Return (X, Y) of the center of cell containing provided text 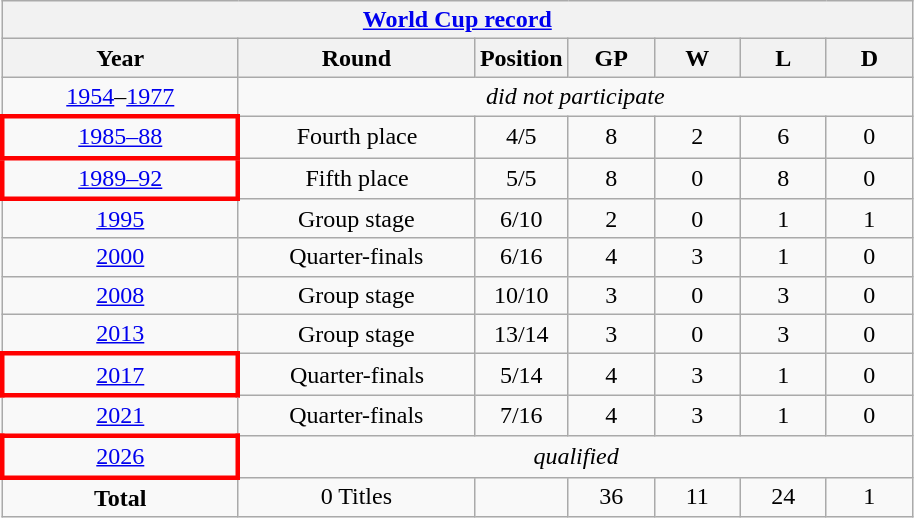
2000 (120, 257)
2008 (120, 295)
1995 (120, 219)
L (783, 58)
13/14 (521, 334)
D (869, 58)
Year (120, 58)
2017 (120, 374)
36 (611, 497)
24 (783, 497)
Round (356, 58)
5/14 (521, 374)
11 (697, 497)
7/16 (521, 416)
5/5 (521, 178)
1989–92 (120, 178)
1954–1977 (120, 97)
did not participate (575, 97)
W (697, 58)
4/5 (521, 136)
1985–88 (120, 136)
6/16 (521, 257)
0 Titles (356, 497)
6/10 (521, 219)
qualified (575, 456)
Fifth place (356, 178)
6 (783, 136)
Fourth place (356, 136)
10/10 (521, 295)
2026 (120, 456)
World Cup record (457, 20)
Position (521, 58)
Total (120, 497)
GP (611, 58)
2013 (120, 334)
2021 (120, 416)
